Extract the (X, Y) coordinate from the center of the cell holding the provided text.  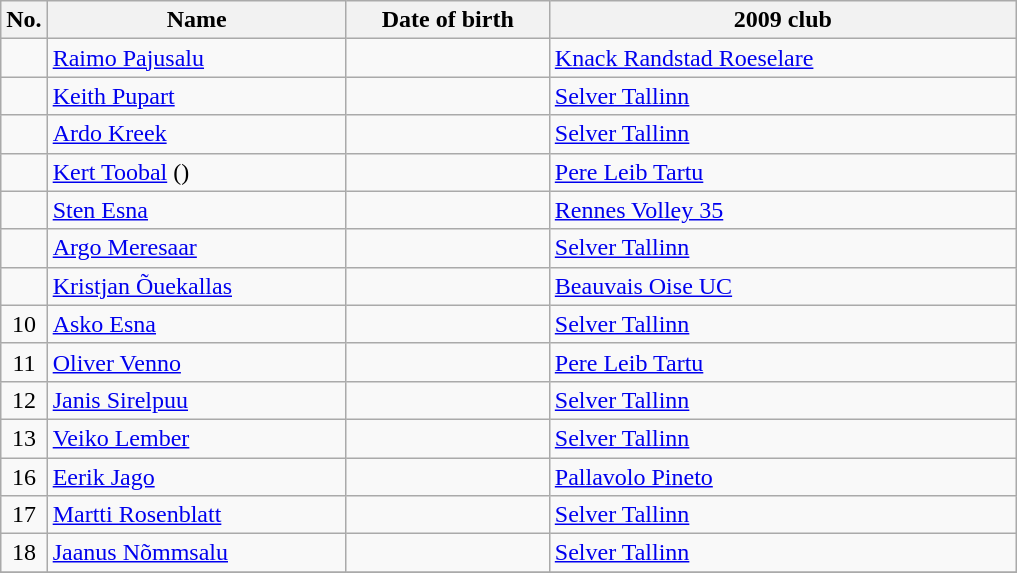
17 (24, 515)
13 (24, 438)
Martti Rosenblatt (196, 515)
Name (196, 20)
No. (24, 20)
Veiko Lember (196, 438)
18 (24, 553)
Ardo Kreek (196, 134)
Keith Pupart (196, 96)
Oliver Venno (196, 362)
10 (24, 324)
Asko Esna (196, 324)
Beauvais Oise UC (782, 286)
Jaanus Nõmmsalu (196, 553)
Kert Toobal () (196, 172)
Rennes Volley 35 (782, 210)
12 (24, 400)
Pallavolo Pineto (782, 477)
2009 club (782, 20)
Knack Randstad Roeselare (782, 58)
Eerik Jago (196, 477)
Raimo Pajusalu (196, 58)
Kristjan Õuekallas (196, 286)
Janis Sirelpuu (196, 400)
Argo Meresaar (196, 248)
Sten Esna (196, 210)
16 (24, 477)
Date of birth (448, 20)
11 (24, 362)
